Find where the given text appears and provide that cell's center as (X, Y) coordinate. 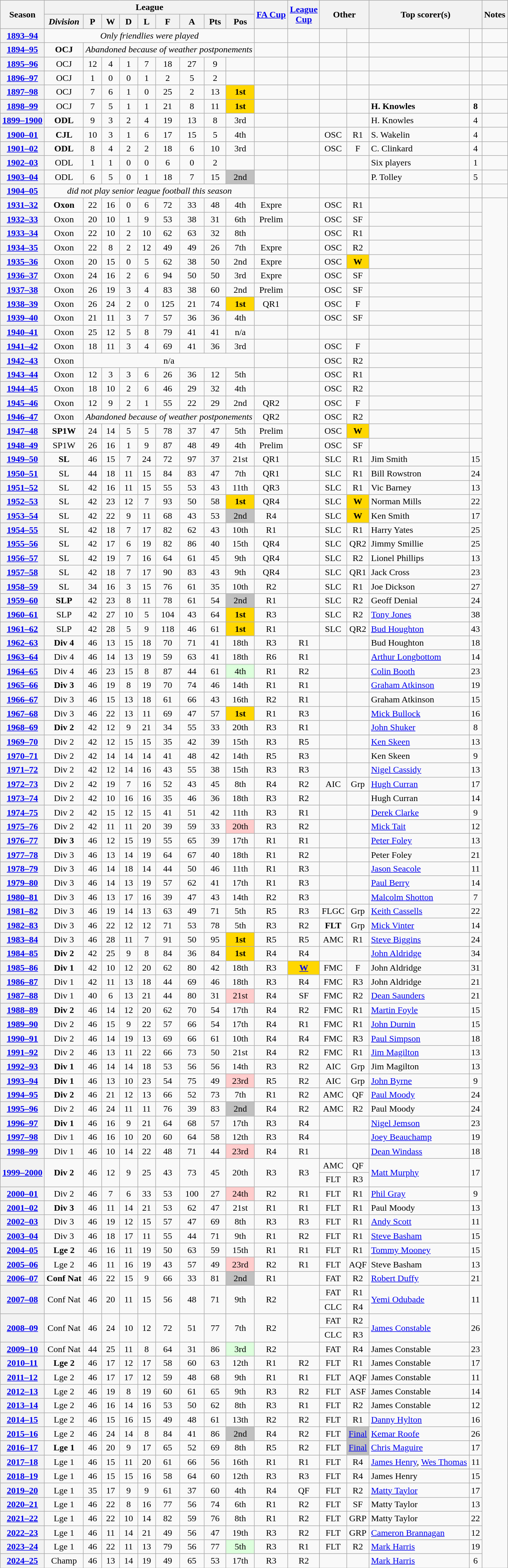
Mick Bullock (419, 714)
Top scorer(s) (426, 14)
1958–59 (22, 586)
1965–66 (22, 685)
1954–55 (22, 530)
Arthur Longbottom (419, 657)
1955–56 (22, 544)
1953–54 (22, 516)
1943–44 (22, 374)
1993–94 (22, 1081)
P. Tolley (419, 177)
1996–97 (22, 1123)
FA Cup (271, 14)
1899–1900 (22, 120)
91 (168, 939)
Six players (419, 163)
1933–34 (22, 233)
125 (168, 304)
1960–61 (22, 614)
1982–83 (22, 925)
Yemi Odubade (419, 1299)
1939–40 (22, 318)
Dean Saunders (419, 996)
Danny Hylton (419, 1420)
1900–01 (22, 134)
1940–41 (22, 332)
90 (168, 572)
P (93, 22)
1945–46 (22, 403)
Vic Barney (419, 488)
1986–87 (22, 982)
67 (192, 854)
1898–99 (22, 106)
1992–93 (22, 1066)
1949–50 (22, 459)
Geoff Denial (419, 600)
Tony Jones (419, 614)
1957–58 (22, 572)
1950–51 (22, 473)
1904–05 (22, 191)
1968–69 (22, 728)
1959–60 (22, 600)
1895–96 (22, 64)
Harry Yates (419, 530)
Keith Cassells (419, 911)
QR3 (271, 488)
2020–21 (22, 1504)
Lionel Phillips (419, 558)
1994–95 (22, 1095)
1894–95 (22, 50)
2012–13 (22, 1391)
C. Clinkard (419, 148)
1963–64 (22, 657)
1974–75 (22, 812)
1961–62 (22, 629)
Pts (215, 22)
2015–16 (22, 1434)
1984–85 (22, 954)
19th (240, 1533)
97 (192, 459)
13th (240, 1420)
1995–96 (22, 1109)
1975–76 (22, 826)
Bill Rowstron (419, 473)
Other (345, 14)
Ken Smith (419, 516)
1999–2000 (22, 1172)
2011–12 (22, 1377)
Kemar Roofe (419, 1434)
CJL (64, 134)
1983–84 (22, 939)
Joe Dickson (419, 586)
104 (168, 614)
A (192, 22)
1972–73 (22, 784)
2008–09 (22, 1328)
1988–89 (22, 1010)
2016–17 (22, 1448)
2003–04 (22, 1236)
2007–08 (22, 1299)
Jason Seacole (419, 869)
2000–01 (22, 1194)
1951–52 (22, 488)
1976–77 (22, 840)
2013–14 (22, 1405)
1998–99 (22, 1151)
1979–80 (22, 883)
1941–42 (22, 346)
1987–88 (22, 996)
1893–94 (22, 36)
James Henry (419, 1476)
John Shuker (419, 728)
118 (168, 629)
1964–65 (22, 671)
2019–20 (22, 1490)
1932–33 (22, 219)
2014–15 (22, 1420)
James Henry, Wes Thomas (419, 1462)
LeagueCup (304, 14)
1902–03 (22, 163)
Paul Simpson (419, 1038)
Robert Duffy (419, 1278)
2010–11 (22, 1363)
2001–02 (22, 1208)
1901–02 (22, 148)
R6 (271, 657)
Mick Vinter (419, 925)
1991–92 (22, 1052)
1937–38 (22, 290)
1971–72 (22, 770)
Nigel Cassidy (419, 770)
1935–36 (22, 262)
Martin Foyle (419, 1010)
Norman Mills (419, 502)
Steve Biggins (419, 939)
81 (215, 1278)
1934–35 (22, 247)
2005–06 (22, 1264)
Notes (495, 14)
1978–79 (22, 869)
75 (192, 1081)
1903–04 (22, 177)
Tommy Mooney (419, 1250)
95 (215, 939)
1981–82 (22, 911)
2004–05 (22, 1250)
1973–74 (22, 798)
Only friendlies were played (149, 36)
FLGC (333, 911)
2017–18 (22, 1462)
24th (240, 1194)
ASF (358, 1391)
2023–24 (22, 1547)
2022–23 (22, 1533)
1946–47 (22, 417)
1997–98 (22, 1137)
1989–90 (22, 1024)
1931–32 (22, 205)
2009–10 (22, 1349)
1936–37 (22, 276)
1947–48 (22, 431)
1980–81 (22, 897)
Season (22, 14)
1948–49 (22, 445)
1897–98 (22, 92)
did not play senior league football this season (149, 191)
Nigel Jemson (419, 1123)
John Durnin (419, 1024)
Jimmy Smillie (419, 544)
2021–22 (22, 1518)
D (128, 22)
Malcolm Shotton (419, 897)
1896–97 (22, 78)
Phil Gray (419, 1194)
1990–91 (22, 1038)
1938–39 (22, 304)
Derek Clarke (419, 812)
Division (64, 22)
1952–53 (22, 502)
Matt Murphy (419, 1172)
League (149, 7)
94 (168, 276)
Champ (64, 1561)
Colin Booth (419, 671)
1956–57 (22, 558)
1970–71 (22, 756)
1962–63 (22, 643)
1977–78 (22, 854)
Mick Tait (419, 826)
Joey Beauchamp (419, 1137)
1966–67 (22, 699)
Cameron Brannagan (419, 1533)
1985–86 (22, 968)
93 (168, 502)
2002–03 (22, 1222)
1967–68 (22, 714)
Paul Berry (419, 883)
100 (192, 1194)
Dean Windass (419, 1151)
Andy Scott (419, 1222)
1969–70 (22, 742)
S. Wakelin (419, 134)
2006–07 (22, 1278)
John Byrne (419, 1081)
2024–25 (22, 1561)
1944–45 (22, 388)
L (146, 22)
Jack Cross (419, 572)
Pos (240, 22)
1942–43 (22, 360)
Jim Smith (419, 459)
2018–19 (22, 1476)
Chris Maguire (419, 1448)
